Scan for the cell matching the given text and deliver its [x, y] coordinate at center. 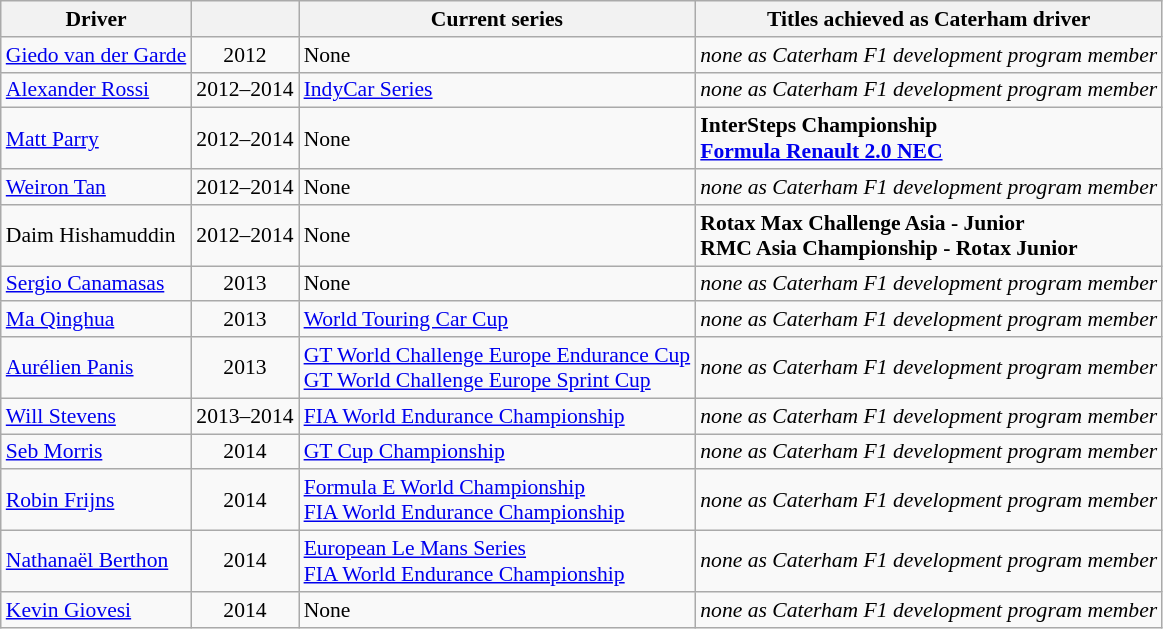
Daim Hishamuddin [96, 236]
Weiron Tan [96, 187]
2012 [244, 55]
GT World Challenge Europe Endurance Cup GT World Challenge Europe Sprint Cup [498, 368]
Sergio Canamasas [96, 284]
GT Cup Championship [498, 452]
Seb Morris [96, 452]
Alexander Rossi [96, 90]
Driver [96, 19]
Ma Qinghua [96, 320]
Rotax Max Challenge Asia - JuniorRMC Asia Championship - Rotax Junior [928, 236]
IndyCar Series [498, 90]
Titles achieved as Caterham driver [928, 19]
World Touring Car Cup [498, 320]
Formula E World Championship FIA World Endurance Championship [498, 500]
Will Stevens [96, 416]
Matt Parry [96, 138]
Kevin Giovesi [96, 610]
FIA World Endurance Championship [498, 416]
Nathanaël Berthon [96, 562]
Robin Frijns [96, 500]
European Le Mans Series FIA World Endurance Championship [498, 562]
InterSteps ChampionshipFormula Renault 2.0 NEC [928, 138]
Aurélien Panis [96, 368]
2013–2014 [244, 416]
Current series [498, 19]
Giedo van der Garde [96, 55]
